Search for the cell housing the specified text and yield its [x, y] center coordinate. 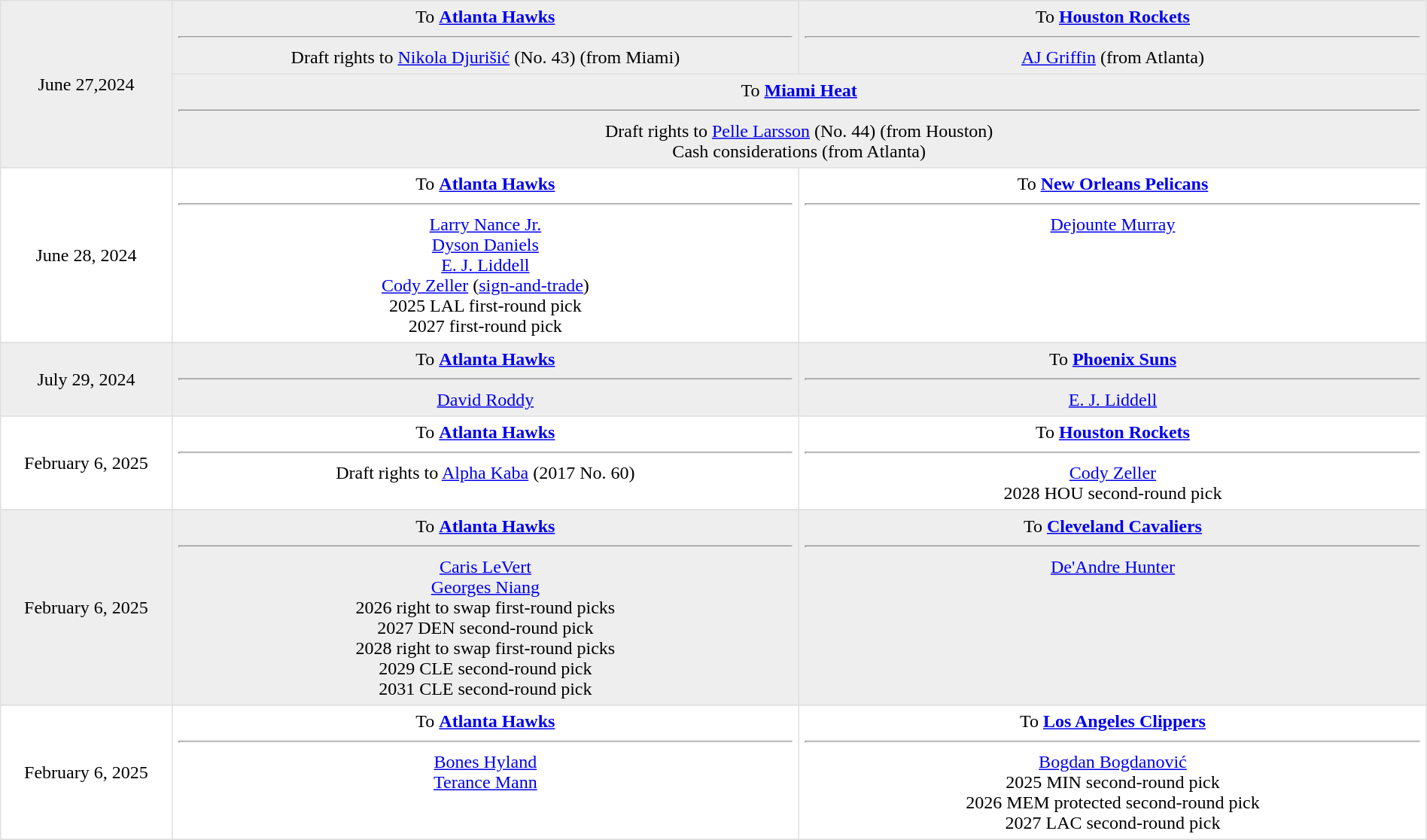
To Atlanta HawksLarry Nance Jr.Dyson DanielsE. J. LiddellCody Zeller (sign-and-trade)2025 LAL first-round pick2027 first-round pick [485, 255]
July 29, 2024 [86, 379]
To Miami HeatDraft rights to Pelle Larsson (No. 44) (from Houston)Cash considerations (from Atlanta) [799, 120]
To Atlanta HawksDraft rights to Alpha Kaba (2017 No. 60) [485, 463]
To Cleveland CavaliersDe'Andre Hunter [1113, 607]
To Atlanta HawksDavid Roddy [485, 379]
To Houston RocketsCody Zeller2028 HOU second-round pick [1113, 463]
To Houston RocketsAJ Griffin (from Atlanta) [1113, 38]
June 27,2024 [86, 84]
To Atlanta HawksBones HylandTerance Mann [485, 772]
To Phoenix SunsE. J. Liddell [1113, 379]
To Atlanta HawksDraft rights to Nikola Djurišić (No. 43) (from Miami) [485, 38]
To Los Angeles ClippersBogdan Bogdanović2025 MIN second-round pick2026 MEM protected second-round pick2027 LAC second-round pick [1113, 772]
June 28, 2024 [86, 255]
To New Orleans PelicansDejounte Murray [1113, 255]
